Detect which cell encompasses the target text, then output its [x, y] center coordinate. 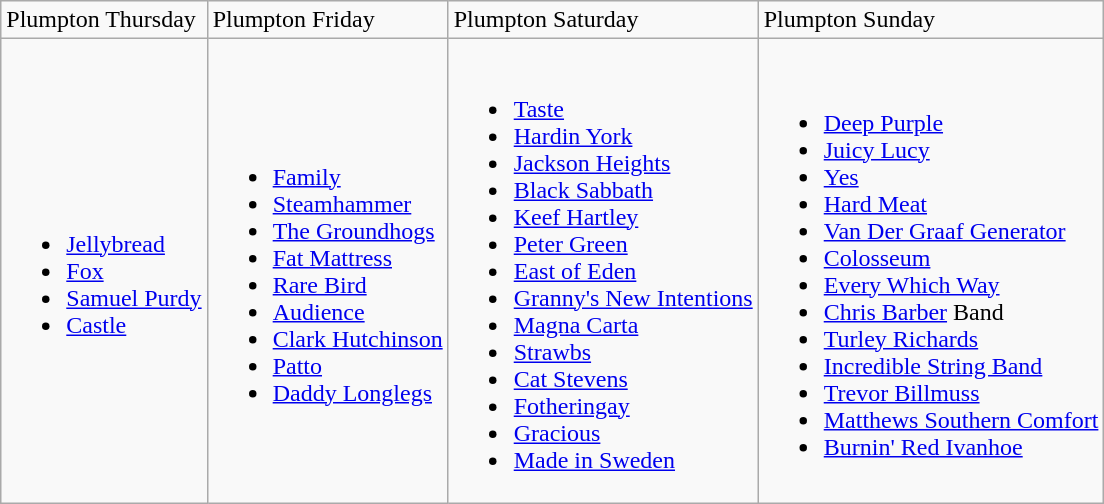
FamilySteamhammerThe GroundhogsFat MattressRare BirdAudienceClark HutchinsonPattoDaddy Longlegs [328, 271]
Plumpton Thursday [104, 20]
Plumpton Saturday [603, 20]
Plumpton Sunday [931, 20]
Plumpton Friday [328, 20]
JellybreadFoxSamuel PurdyCastle [104, 271]
